Extract the [x, y] coordinate from the center of the cell holding the provided text.  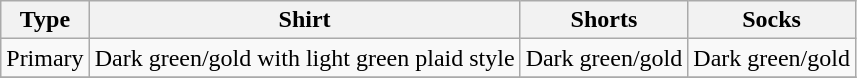
Shorts [604, 20]
Type [45, 20]
Socks [772, 20]
Primary [45, 58]
Dark green/gold with light green plaid style [304, 58]
Shirt [304, 20]
